Pinpoint the cell where the given text exists, returning its [X, Y] midpoint coordinate. 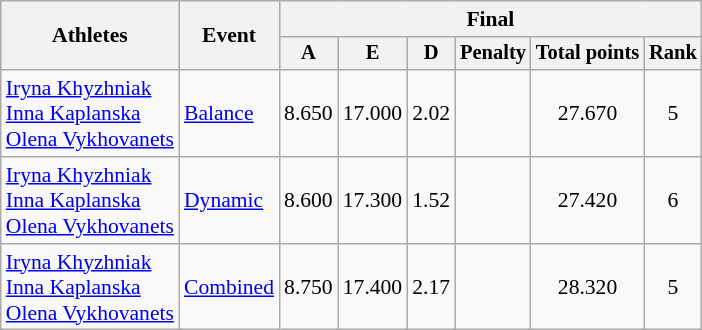
Dynamic [229, 200]
8.650 [308, 114]
Total points [588, 54]
Athletes [90, 36]
27.420 [588, 200]
Balance [229, 114]
D [431, 54]
Rank [673, 54]
17.000 [372, 114]
2.02 [431, 114]
A [308, 54]
17.300 [372, 200]
5 [673, 114]
Final [490, 19]
1.52 [431, 200]
27.670 [588, 114]
6 [673, 200]
E [372, 54]
8.600 [308, 200]
Penalty [493, 54]
Event [229, 36]
